Extract the [X, Y] coordinate from the center of the cell holding the provided text.  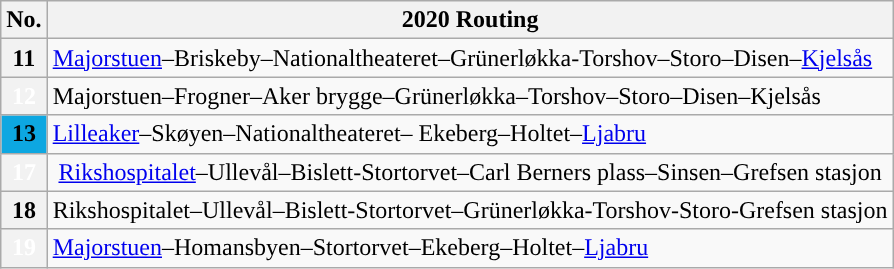
18 [24, 210]
12 [24, 96]
Lilleaker–Skøyen–Nationaltheateret– Ekeberg–Holtet–Ljabru [470, 134]
Majorstuen–Frogner–Aker brygge–Grünerløkka–Torshov–Storo–Disen–Kjelsås [470, 96]
Rikshospitalet–Ullevål–Bislett-Stortorvet–Carl Berners plass–Sinsen–Grefsen stasjon [470, 172]
No. [24, 20]
17 [24, 172]
19 [24, 248]
2020 Routing [470, 20]
Majorstuen–Homansbyen–Stortorvet–Ekeberg–Holtet–Ljabru [470, 248]
13 [24, 134]
11 [24, 58]
Majorstuen–Briskeby–Nationaltheateret–Grünerløkka-Torshov–Storo–Disen–Kjelsås [470, 58]
Rikshospitalet–Ullevål–Bislett-Stortorvet–Grünerløkka-Torshov-Storo-Grefsen stasjon [470, 210]
